Detect which cell encompasses the target text, then output its (x, y) center coordinate. 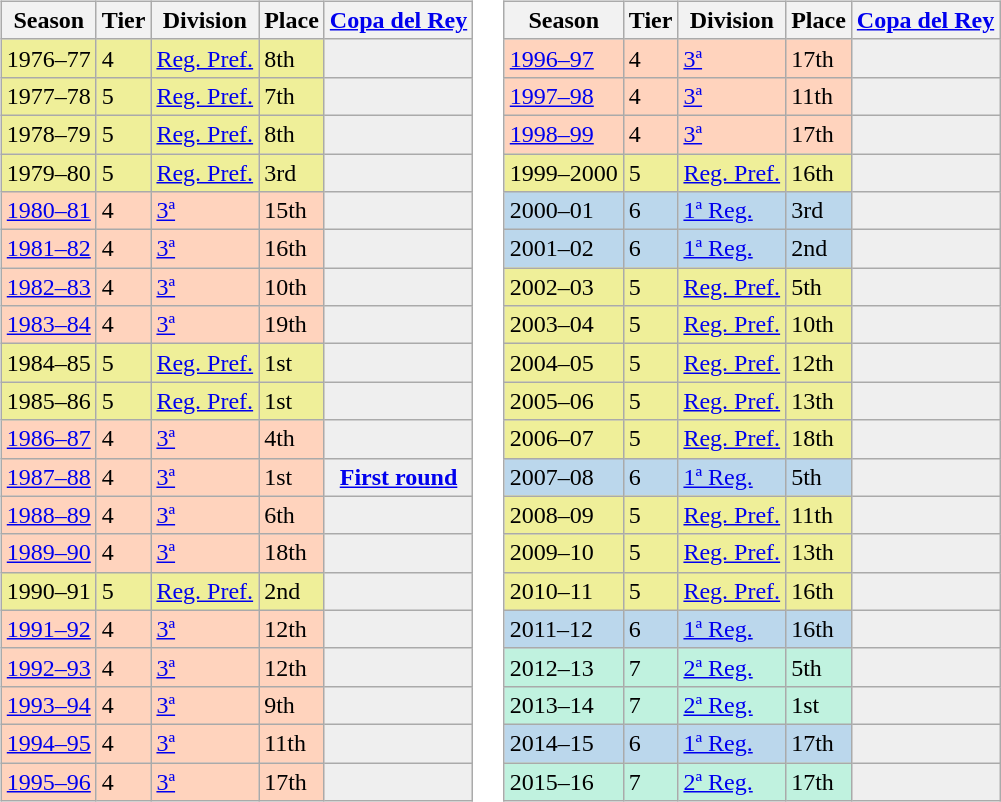
1996–97 (564, 58)
2000–01 (564, 211)
1979–80 (48, 173)
First round (398, 477)
1990–91 (48, 591)
2006–07 (564, 439)
1977–78 (48, 96)
1999–2000 (564, 173)
7th (292, 96)
2002–03 (564, 287)
2009–10 (564, 553)
4th (292, 439)
9th (292, 705)
1989–90 (48, 553)
1983–84 (48, 325)
2010–11 (564, 591)
1986–87 (48, 439)
2013–14 (564, 705)
1980–81 (48, 211)
1981–82 (48, 249)
2004–05 (564, 363)
1991–92 (48, 629)
1994–95 (48, 743)
1992–93 (48, 667)
19th (292, 325)
2015–16 (564, 781)
2001–02 (564, 249)
2014–15 (564, 743)
1998–99 (564, 134)
1997–98 (564, 96)
2003–04 (564, 325)
1993–94 (48, 705)
2005–06 (564, 401)
1988–89 (48, 515)
1978–79 (48, 134)
1995–96 (48, 781)
1985–86 (48, 401)
2008–09 (564, 515)
2011–12 (564, 629)
1987–88 (48, 477)
15th (292, 211)
6th (292, 515)
2012–13 (564, 667)
2007–08 (564, 477)
1976–77 (48, 58)
1984–85 (48, 363)
1982–83 (48, 287)
